Output the [X, Y] coordinate of the center of the cell containing the given text.  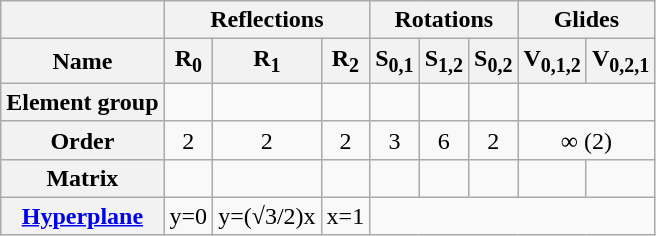
Glides [586, 20]
Element group [82, 102]
y=(√3/2)x [267, 216]
V0,1,2 [552, 61]
R0 [188, 61]
x=1 [346, 216]
Hyperplane [82, 216]
Matrix [82, 178]
Rotations [444, 20]
V0,2,1 [620, 61]
Name [82, 61]
S1,2 [444, 61]
R2 [346, 61]
y=0 [188, 216]
3 [394, 140]
Reflections [267, 20]
R1 [267, 61]
6 [444, 140]
S0,2 [494, 61]
∞ (2) [586, 140]
S0,1 [394, 61]
Order [82, 140]
